Return (X, Y) of the center of cell containing provided text 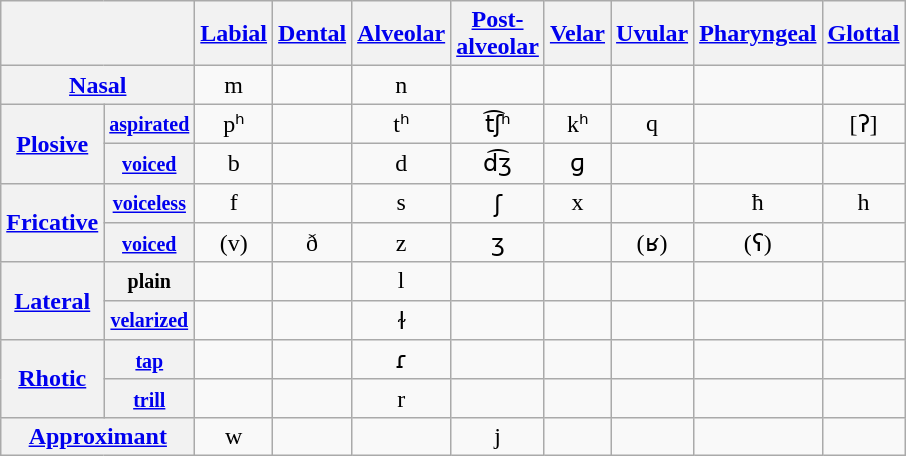
w (234, 436)
plain (150, 281)
Velar (577, 34)
ʃ (498, 203)
voiceless (150, 203)
h (864, 203)
velarized (150, 320)
z (402, 243)
(v) (234, 243)
Uvular (652, 34)
f (234, 203)
Approximant (98, 436)
Rhotic (52, 379)
ɡ (577, 163)
aspirated (150, 124)
Glottal (864, 34)
[ʔ] (864, 124)
Alveolar (402, 34)
Lateral (52, 301)
b (234, 163)
n (402, 85)
Dental (312, 34)
Plosive (52, 144)
ð (312, 243)
ʒ (498, 243)
(ʁ) (652, 243)
trill (150, 398)
tap (150, 360)
d (402, 163)
x (577, 203)
j (498, 436)
m (234, 85)
Labial (234, 34)
ɫ (402, 320)
tʰ (402, 124)
q (652, 124)
s (402, 203)
Pharyngeal (758, 34)
r (402, 398)
Post-alveolar (498, 34)
ɾ (402, 360)
pʰ (234, 124)
ħ (758, 203)
Nasal (98, 85)
kʰ (577, 124)
d͡ʒ (498, 163)
t͡ʃʰ (498, 124)
Fricative (52, 222)
l (402, 281)
(ʕ) (758, 243)
